Locate the cell with the specified text and output its (x, y) center coordinate. 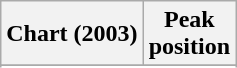
Chart (2003) (72, 34)
Peakposition (189, 34)
